Locate the cell with the specified text and output its (x, y) center coordinate. 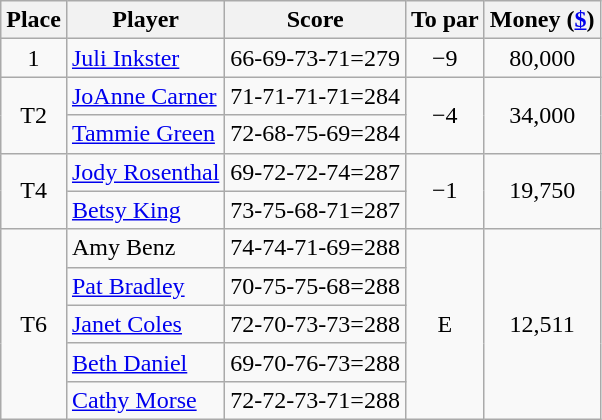
72-72-73-71=288 (316, 400)
73-75-68-71=287 (316, 210)
T2 (34, 115)
−1 (444, 191)
E (444, 324)
Place (34, 20)
T4 (34, 191)
To par (444, 20)
−4 (444, 115)
80,000 (542, 58)
19,750 (542, 191)
66-69-73-71=279 (316, 58)
T6 (34, 324)
Player (145, 20)
Jody Rosenthal (145, 172)
JoAnne Carner (145, 96)
72-70-73-73=288 (316, 324)
71-71-71-71=284 (316, 96)
69-72-72-74=287 (316, 172)
Beth Daniel (145, 362)
34,000 (542, 115)
Cathy Morse (145, 400)
72-68-75-69=284 (316, 134)
74-74-71-69=288 (316, 248)
−9 (444, 58)
Tammie Green (145, 134)
Juli Inkster (145, 58)
Money ($) (542, 20)
1 (34, 58)
12,511 (542, 324)
Janet Coles (145, 324)
69-70-76-73=288 (316, 362)
Pat Bradley (145, 286)
Betsy King (145, 210)
Amy Benz (145, 248)
70-75-75-68=288 (316, 286)
Score (316, 20)
